Locate the cell with the specified text and output its (X, Y) center coordinate. 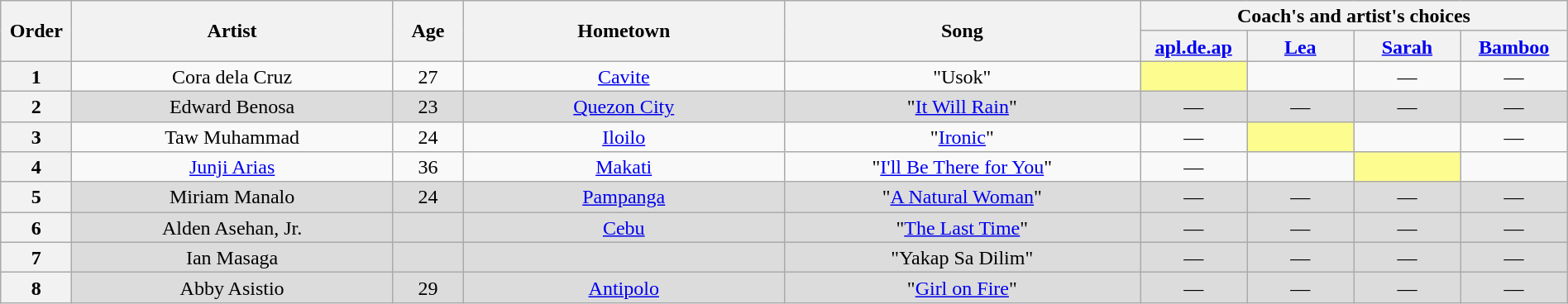
Lea (1300, 46)
27 (428, 76)
"A Natural Woman" (963, 197)
Ian Masaga (232, 258)
36 (428, 167)
Alden Asehan, Jr. (232, 228)
4 (36, 167)
Quezon City (624, 106)
Sarah (1408, 46)
Cora dela Cruz (232, 76)
"Girl on Fire" (963, 287)
apl.de.ap (1194, 46)
Song (963, 31)
2 (36, 106)
Junji Arias (232, 167)
Coach's and artist's choices (1355, 17)
Iloilo (624, 137)
6 (36, 228)
Antipolo (624, 287)
"Usok" (963, 76)
Edward Benosa (232, 106)
8 (36, 287)
Pampanga (624, 197)
"Yakap Sa Dilim" (963, 258)
Makati (624, 167)
Cebu (624, 228)
Bamboo (1513, 46)
"It Will Rain" (963, 106)
Artist (232, 31)
Taw Muhammad (232, 137)
29 (428, 287)
Abby Asistio (232, 287)
Order (36, 31)
5 (36, 197)
"I'll Be There for You" (963, 167)
"The Last Time" (963, 228)
Cavite (624, 76)
23 (428, 106)
"Ironic" (963, 137)
3 (36, 137)
7 (36, 258)
Miriam Manalo (232, 197)
Hometown (624, 31)
1 (36, 76)
Age (428, 31)
